Capture the cell that displays the provided text and extract its [X, Y] central coordinate. 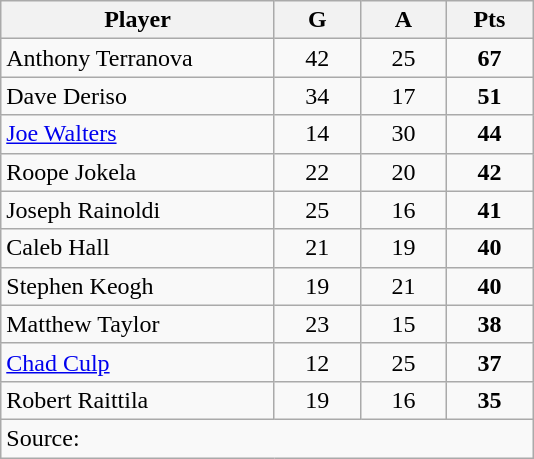
37 [489, 362]
Caleb Hall [138, 248]
Roope Jokela [138, 172]
41 [489, 210]
17 [403, 96]
34 [317, 96]
67 [489, 58]
Stephen Keogh [138, 286]
15 [403, 324]
38 [489, 324]
35 [489, 400]
51 [489, 96]
A [403, 20]
Pts [489, 20]
Robert Raittila [138, 400]
14 [317, 134]
44 [489, 134]
Player [138, 20]
Chad Culp [138, 362]
20 [403, 172]
G [317, 20]
30 [403, 134]
Source: [267, 438]
Joseph Rainoldi [138, 210]
12 [317, 362]
23 [317, 324]
Dave Deriso [138, 96]
Joe Walters [138, 134]
Anthony Terranova [138, 58]
22 [317, 172]
Matthew Taylor [138, 324]
